Pinpoint the cell where the given text exists, returning its [X, Y] midpoint coordinate. 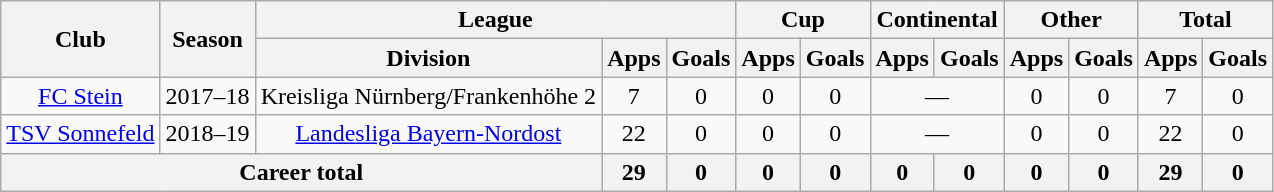
2017–18 [208, 96]
Cup [803, 20]
Continental [937, 20]
Kreisliga Nürnberg/Frankenhöhe 2 [428, 96]
Division [428, 58]
TSV Sonnefeld [80, 134]
Club [80, 39]
Total [1205, 20]
Landesliga Bayern-Nordost [428, 134]
Other [1071, 20]
FC Stein [80, 96]
League [496, 20]
2018–19 [208, 134]
Season [208, 39]
Career total [302, 172]
